Detect which cell encompasses the target text, then output its [X, Y] center coordinate. 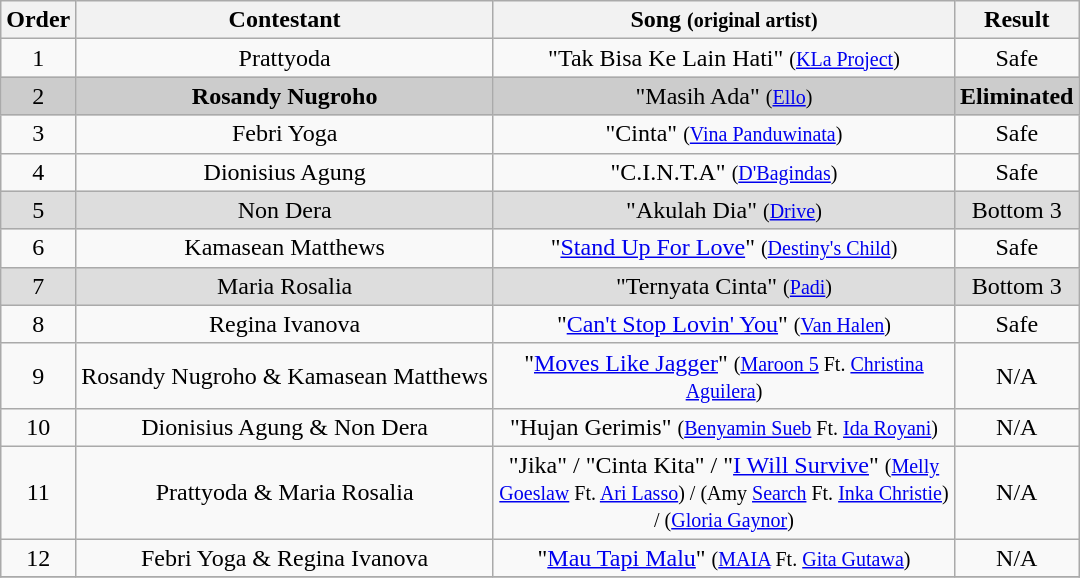
Kamasean Matthews [285, 248]
1 [38, 58]
8 [38, 324]
Rosandy Nugroho [285, 96]
"Cinta" (Vina Panduwinata) [724, 134]
Song (original artist) [724, 20]
Febri Yoga [285, 134]
6 [38, 248]
"Can't Stop Lovin' You" (Van Halen) [724, 324]
Rosandy Nugroho & Kamasean Matthews [285, 376]
9 [38, 376]
10 [38, 427]
"Jika" / "Cinta Kita" / "I Will Survive" (Melly Goeslaw Ft. Ari Lasso) / (Amy Search Ft. Inka Christie) / (Gloria Gaynor) [724, 492]
Non Dera [285, 210]
"Tak Bisa Ke Lain Hati" (KLa Project) [724, 58]
Dionisius Agung [285, 172]
Result [1017, 20]
"C.I.N.T.A" (D'Bagindas) [724, 172]
"Ternyata Cinta" (Padi) [724, 286]
3 [38, 134]
Prattyoda & Maria Rosalia [285, 492]
11 [38, 492]
"Akulah Dia" (Drive) [724, 210]
2 [38, 96]
Dionisius Agung & Non Dera [285, 427]
Contestant [285, 20]
12 [38, 557]
"Stand Up For Love" (Destiny's Child) [724, 248]
Order [38, 20]
5 [38, 210]
"Mau Tapi Malu" (MAIA Ft. Gita Gutawa) [724, 557]
"Hujan Gerimis" (Benyamin Sueb Ft. Ida Royani) [724, 427]
Regina Ivanova [285, 324]
"Moves Like Jagger" (Maroon 5 Ft. Christina Aguilera) [724, 376]
7 [38, 286]
Eliminated [1017, 96]
Maria Rosalia [285, 286]
Prattyoda [285, 58]
Febri Yoga & Regina Ivanova [285, 557]
4 [38, 172]
"Masih Ada" (Ello) [724, 96]
